Scan for the cell matching the given text and deliver its (x, y) coordinate at center. 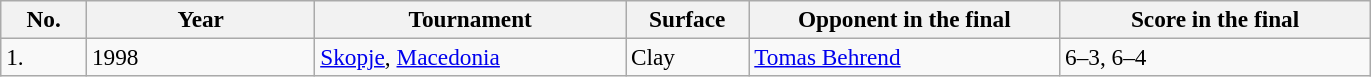
Year (201, 19)
Tournament (470, 19)
Tomas Behrend (904, 57)
Opponent in the final (904, 19)
1. (44, 57)
Score in the final (1216, 19)
Surface (688, 19)
Skopje, Macedonia (470, 57)
6–3, 6–4 (1216, 57)
Clay (688, 57)
No. (44, 19)
1998 (201, 57)
